Output the [X, Y] coordinate of the center of the cell containing the given text.  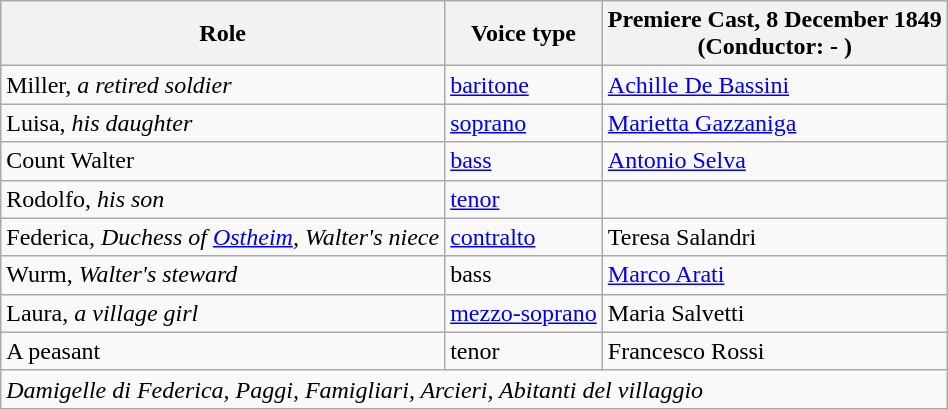
Maria Salvetti [774, 313]
baritone [524, 85]
Premiere Cast, 8 December 1849(Conductor: - ) [774, 34]
Achille De Bassini [774, 85]
Antonio Selva [774, 161]
Federica, Duchess of Ostheim, Walter's niece [223, 237]
Voice type [524, 34]
Teresa Salandri [774, 237]
soprano [524, 123]
Luisa, his daughter [223, 123]
Miller, a retired soldier [223, 85]
contralto [524, 237]
Wurm, Walter's steward [223, 275]
Count Walter [223, 161]
Rodolfo, his son [223, 199]
Marietta Gazzaniga [774, 123]
Damigelle di Federica, Paggi, Famigliari, Arcieri, Abitanti del villaggio [474, 389]
Marco Arati [774, 275]
Laura, a village girl [223, 313]
A peasant [223, 351]
mezzo-soprano [524, 313]
Role [223, 34]
Francesco Rossi [774, 351]
